Detect which cell encompasses the target text, then output its [X, Y] center coordinate. 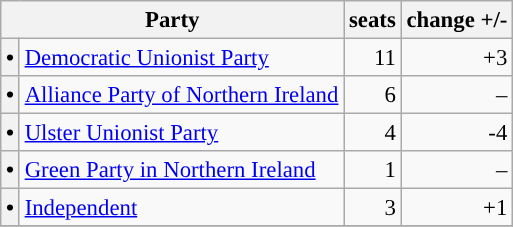
6 [372, 95]
change +/- [457, 20]
3 [372, 208]
4 [372, 133]
Alliance Party of Northern Ireland [181, 95]
Green Party in Northern Ireland [181, 170]
+1 [457, 208]
Democratic Unionist Party [181, 58]
1 [372, 170]
+3 [457, 58]
Party [172, 20]
11 [372, 58]
-4 [457, 133]
Ulster Unionist Party [181, 133]
Independent [181, 208]
seats [372, 20]
